Determine the (X, Y) coordinate at the center of the cell enclosing the given text.  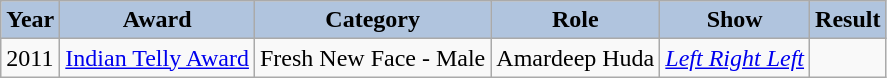
Role (576, 20)
Fresh New Face - Male (372, 58)
Award (158, 20)
Category (372, 20)
Amardeep Huda (576, 58)
Left Right Left (735, 58)
Show (735, 20)
2011 (30, 58)
Indian Telly Award (158, 58)
Year (30, 20)
Result (848, 20)
